Locate the cell with the specified text and output its [X, Y] center coordinate. 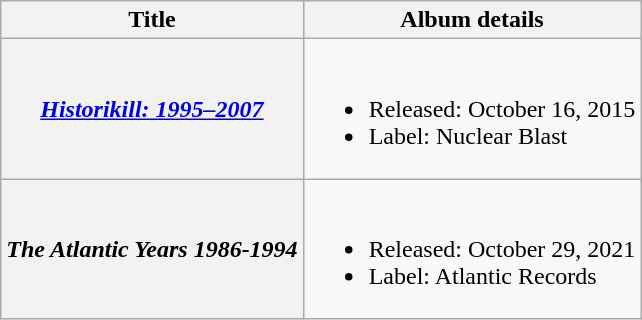
Album details [472, 20]
Released: October 29, 2021Label: Atlantic Records [472, 249]
Title [152, 20]
The Atlantic Years 1986-1994 [152, 249]
Released: October 16, 2015Label: Nuclear Blast [472, 109]
Historikill: 1995–2007 [152, 109]
